Scan for the cell matching the given text and deliver its (x, y) coordinate at center. 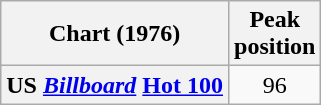
US Billboard Hot 100 (115, 85)
96 (275, 85)
Peakposition (275, 34)
Chart (1976) (115, 34)
